Detect which cell encompasses the target text, then output its (X, Y) center coordinate. 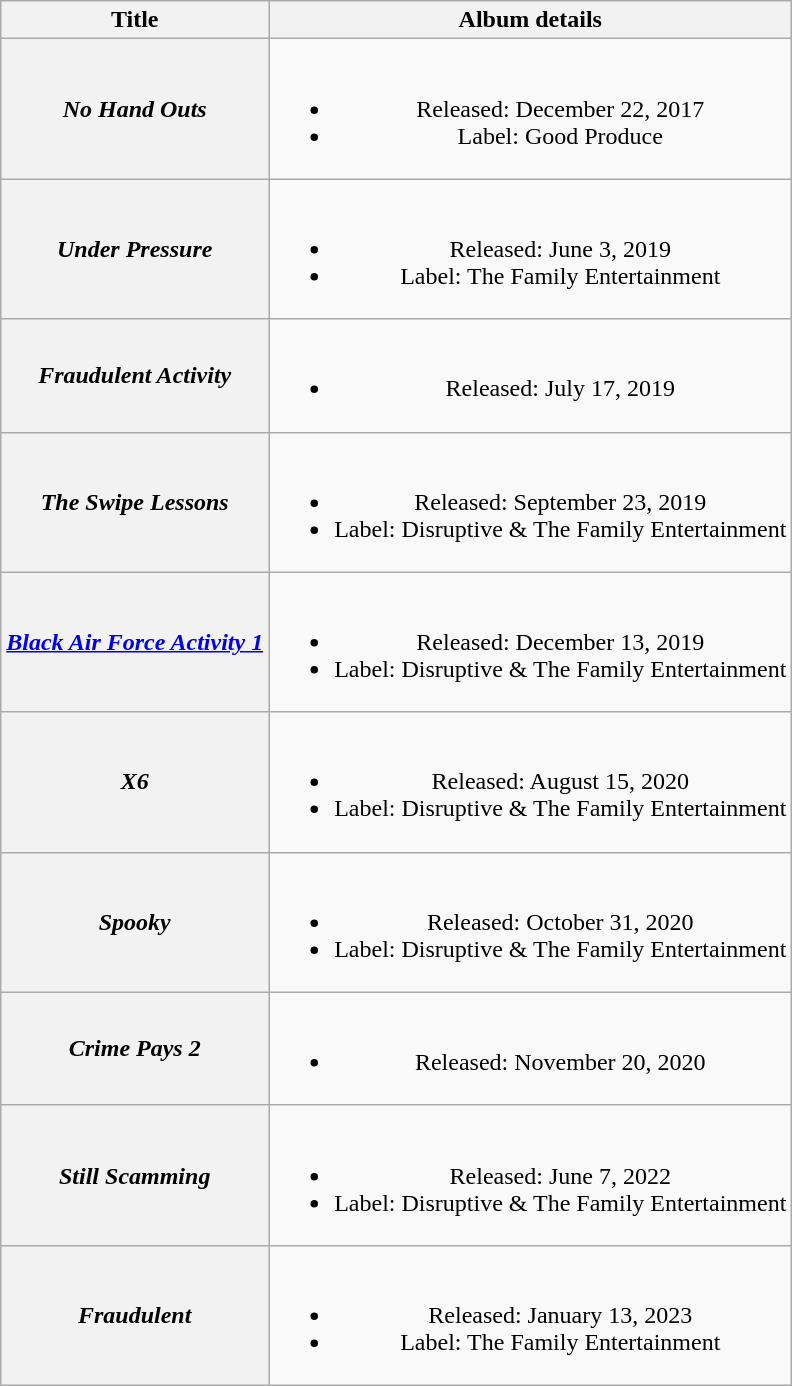
Released: October 31, 2020Label: Disruptive & The Family Entertainment (530, 922)
Fraudulent Activity (135, 376)
X6 (135, 782)
Released: July 17, 2019 (530, 376)
Released: September 23, 2019Label: Disruptive & The Family Entertainment (530, 502)
Title (135, 20)
Crime Pays 2 (135, 1048)
Album details (530, 20)
Spooky (135, 922)
Still Scamming (135, 1175)
Under Pressure (135, 249)
Released: January 13, 2023Label: The Family Entertainment (530, 1315)
Released: August 15, 2020Label: Disruptive & The Family Entertainment (530, 782)
Fraudulent (135, 1315)
Released: December 22, 2017Label: Good Produce (530, 109)
Released: June 7, 2022Label: Disruptive & The Family Entertainment (530, 1175)
No Hand Outs (135, 109)
Black Air Force Activity 1 (135, 642)
Released: June 3, 2019Label: The Family Entertainment (530, 249)
Released: November 20, 2020 (530, 1048)
The Swipe Lessons (135, 502)
Released: December 13, 2019Label: Disruptive & The Family Entertainment (530, 642)
